Return the [x, y] coordinate for the center point of the cell that contains the specified text.  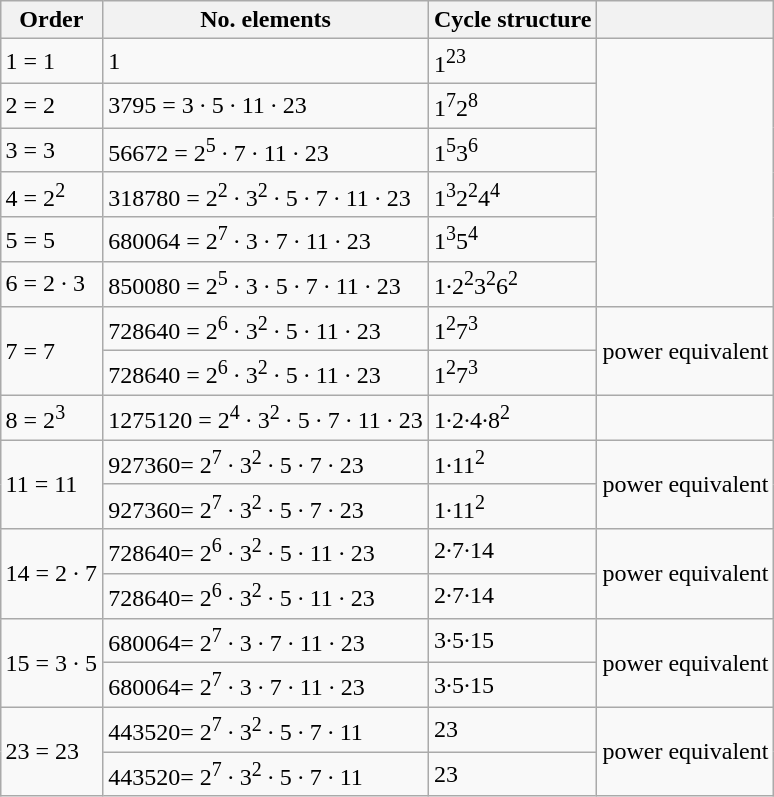
Order [52, 20]
5 = 5 [52, 240]
2 = 2 [52, 106]
1 [266, 62]
1536 [512, 150]
1275120 = 24 · 32 · 5 · 7 · 11 · 23 [266, 418]
6 = 2 · 3 [52, 284]
1354 [512, 240]
850080 = 25 · 3 · 5 · 7 · 11 · 23 [266, 284]
4 = 22 [52, 194]
1·223262 [512, 284]
1·2·4·82 [512, 418]
1728 [512, 106]
No. elements [266, 20]
318780 = 22 · 32 · 5 · 7 · 11 · 23 [266, 194]
14 = 2 · 7 [52, 574]
11 = 11 [52, 484]
8 = 23 [52, 418]
23 = 23 [52, 752]
1 = 1 [52, 62]
7 = 7 [52, 350]
3 = 3 [52, 150]
132244 [512, 194]
56672 = 25 · 7 · 11 · 23 [266, 150]
680064 = 27 · 3 · 7 · 11 · 23 [266, 240]
15 = 3 · 5 [52, 662]
Cycle structure [512, 20]
123 [512, 62]
3795 = 3 · 5 · 11 · 23 [266, 106]
